Return the (x, y) coordinate for the center point of the cell that contains the specified text.  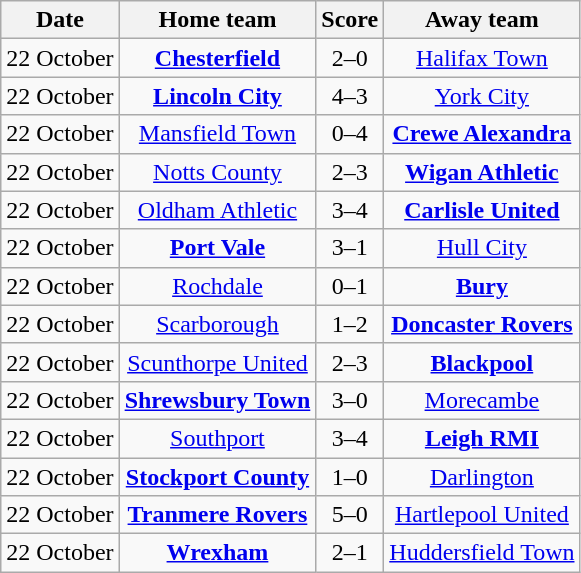
Wrexham (218, 553)
1–2 (350, 324)
Oldham Athletic (218, 210)
Doncaster Rovers (482, 324)
Morecambe (482, 400)
Hull City (482, 248)
Tranmere Rovers (218, 515)
Scarborough (218, 324)
3–0 (350, 400)
4–3 (350, 96)
Shrewsbury Town (218, 400)
Huddersfield Town (482, 553)
3–1 (350, 248)
Port Vale (218, 248)
2–1 (350, 553)
1–0 (350, 477)
Chesterfield (218, 58)
0–1 (350, 286)
Lincoln City (218, 96)
Leigh RMI (482, 438)
Away team (482, 20)
Blackpool (482, 362)
Wigan Athletic (482, 172)
Crewe Alexandra (482, 134)
2–0 (350, 58)
Home team (218, 20)
Mansfield Town (218, 134)
Halifax Town (482, 58)
Carlisle United (482, 210)
Hartlepool United (482, 515)
Rochdale (218, 286)
Darlington (482, 477)
Stockport County (218, 477)
0–4 (350, 134)
Notts County (218, 172)
Score (350, 20)
Southport (218, 438)
York City (482, 96)
Scunthorpe United (218, 362)
5–0 (350, 515)
Bury (482, 286)
Date (60, 20)
